Output the [X, Y] coordinate of the center of the cell containing the given text.  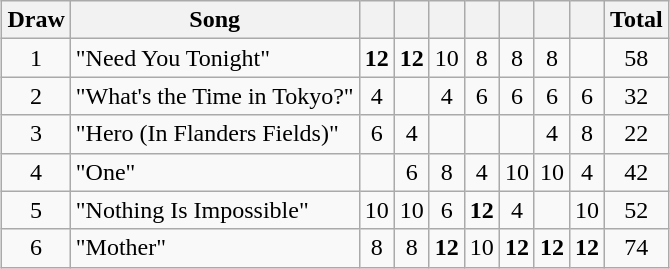
"Mother" [214, 248]
1 [36, 58]
5 [36, 210]
58 [637, 58]
2 [36, 96]
"Hero (In Flanders Fields)" [214, 134]
52 [637, 210]
32 [637, 96]
"Nothing Is Impossible" [214, 210]
"Need You Tonight" [214, 58]
Song [214, 20]
22 [637, 134]
"What's the Time in Tokyo?" [214, 96]
Total [637, 20]
42 [637, 172]
Draw [36, 20]
"One" [214, 172]
3 [36, 134]
74 [637, 248]
